Return [x, y] of the center of cell containing provided text 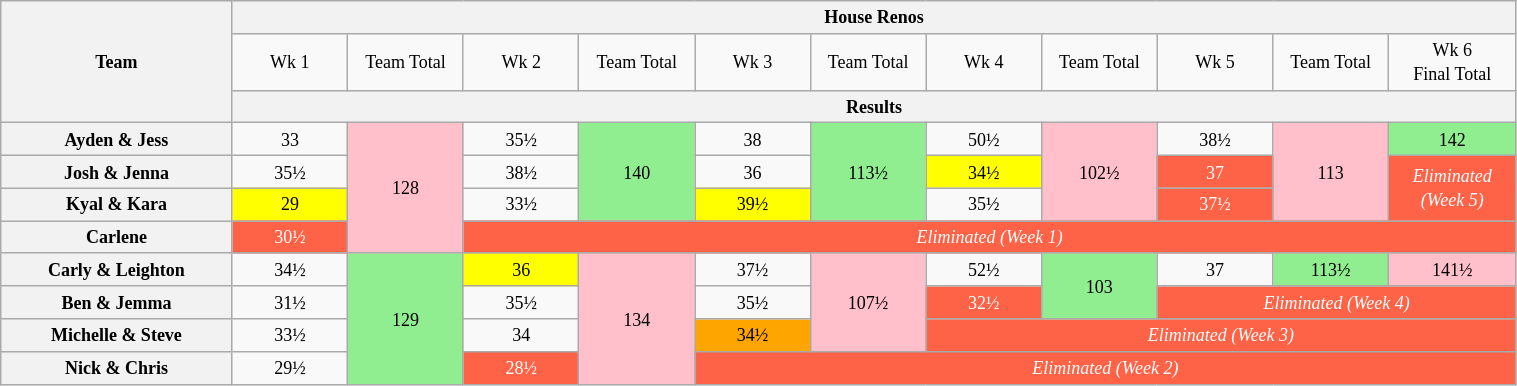
31½ [290, 302]
141½ [1452, 270]
102½ [1100, 172]
30½ [290, 238]
Carlene [116, 238]
107½ [868, 302]
Eliminated (Week 3) [1221, 336]
34 [521, 336]
38 [753, 140]
33 [290, 140]
103 [1100, 286]
Wk 4 [984, 62]
50½ [984, 140]
Results [874, 106]
128 [406, 188]
113 [1331, 172]
32½ [984, 302]
Michelle & Steve [116, 336]
Kyal & Kara [116, 204]
29 [290, 204]
142 [1452, 140]
Carly & Leighton [116, 270]
52½ [984, 270]
Team [116, 62]
Wk 3 [753, 62]
House Renos [874, 18]
Wk 1 [290, 62]
Eliminated (Week 4) [1336, 302]
Nick & Chris [116, 368]
Wk 2 [521, 62]
Eliminated (Week 5) [1452, 188]
29½ [290, 368]
Ayden & Jess [116, 140]
39½ [753, 204]
28½ [521, 368]
134 [637, 318]
Eliminated (Week 2) [1106, 368]
Josh & Jenna [116, 172]
140 [637, 172]
Wk 5 [1215, 62]
Eliminated (Week 1) [990, 238]
Wk 6Final Total [1452, 62]
Ben & Jemma [116, 302]
129 [406, 318]
